Provide the (X, Y) coordinate of the cell's center where the given text is located.  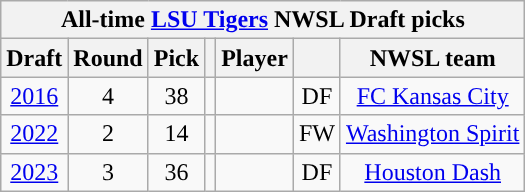
NWSL team (432, 58)
4 (108, 96)
14 (176, 134)
3 (108, 172)
38 (176, 96)
2023 (34, 172)
36 (176, 172)
Round (108, 58)
All-time LSU Tigers NWSL Draft picks (263, 20)
FW (316, 134)
2 (108, 134)
Draft (34, 58)
2022 (34, 134)
Houston Dash (432, 172)
Player (255, 58)
Pick (176, 58)
Washington Spirit (432, 134)
FC Kansas City (432, 96)
2016 (34, 96)
